Return [x, y] of the center of cell containing provided text 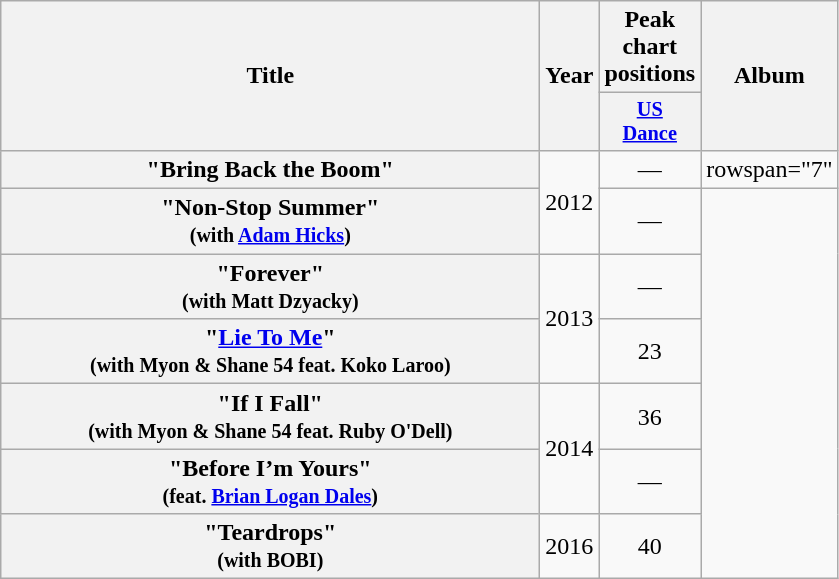
"Forever"(with Matt Dzyacky) [270, 286]
40 [650, 546]
2012 [570, 202]
Album [770, 76]
"Lie To Me"(with Myon & Shane 54 feat. Koko Laroo) [270, 352]
2016 [570, 546]
"Teardrops"(with BOBI) [270, 546]
rowspan="7" [770, 169]
36 [650, 416]
Year [570, 76]
2013 [570, 319]
"Before I’m Yours"(feat. Brian Logan Dales) [270, 482]
"Bring Back the Boom" [270, 169]
Peak chart positions [650, 47]
USDance [650, 122]
23 [650, 352]
2014 [570, 449]
"Non-Stop Summer"(with Adam Hicks) [270, 222]
Title [270, 76]
"If I Fall"(with Myon & Shane 54 feat. Ruby O'Dell) [270, 416]
